Capture the cell that displays the provided text and extract its (x, y) central coordinate. 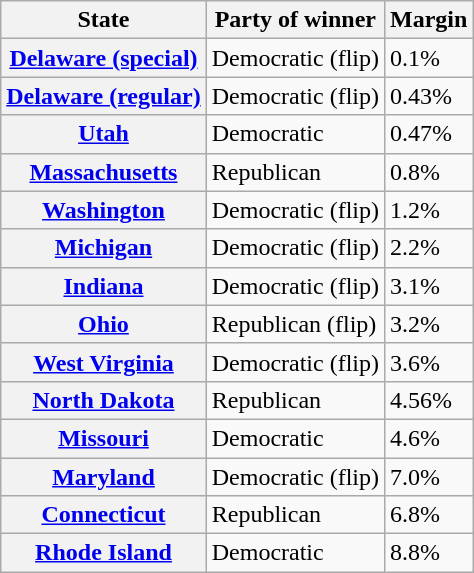
3.2% (429, 324)
6.8% (429, 515)
0.47% (429, 134)
West Virginia (104, 362)
2.2% (429, 248)
7.0% (429, 477)
Michigan (104, 248)
North Dakota (104, 400)
Connecticut (104, 515)
Ohio (104, 324)
Delaware (regular) (104, 96)
0.43% (429, 96)
8.8% (429, 553)
3.1% (429, 286)
4.6% (429, 438)
0.8% (429, 172)
State (104, 20)
0.1% (429, 58)
Indiana (104, 286)
4.56% (429, 400)
Margin (429, 20)
1.2% (429, 210)
Missouri (104, 438)
Massachusetts (104, 172)
3.6% (429, 362)
Delaware (special) (104, 58)
Washington (104, 210)
Maryland (104, 477)
Party of winner (295, 20)
Rhode Island (104, 553)
Utah (104, 134)
Republican (flip) (295, 324)
